Identify which cell holds the provided text, then report its [x, y] central coordinate. 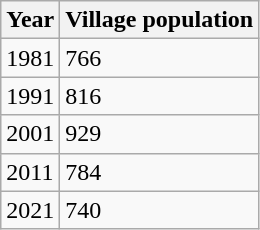
784 [160, 172]
1981 [30, 58]
740 [160, 210]
1991 [30, 96]
929 [160, 134]
2011 [30, 172]
Year [30, 20]
2001 [30, 134]
766 [160, 58]
2021 [30, 210]
816 [160, 96]
Village population [160, 20]
